Output the (x, y) coordinate of the center of the cell containing the given text.  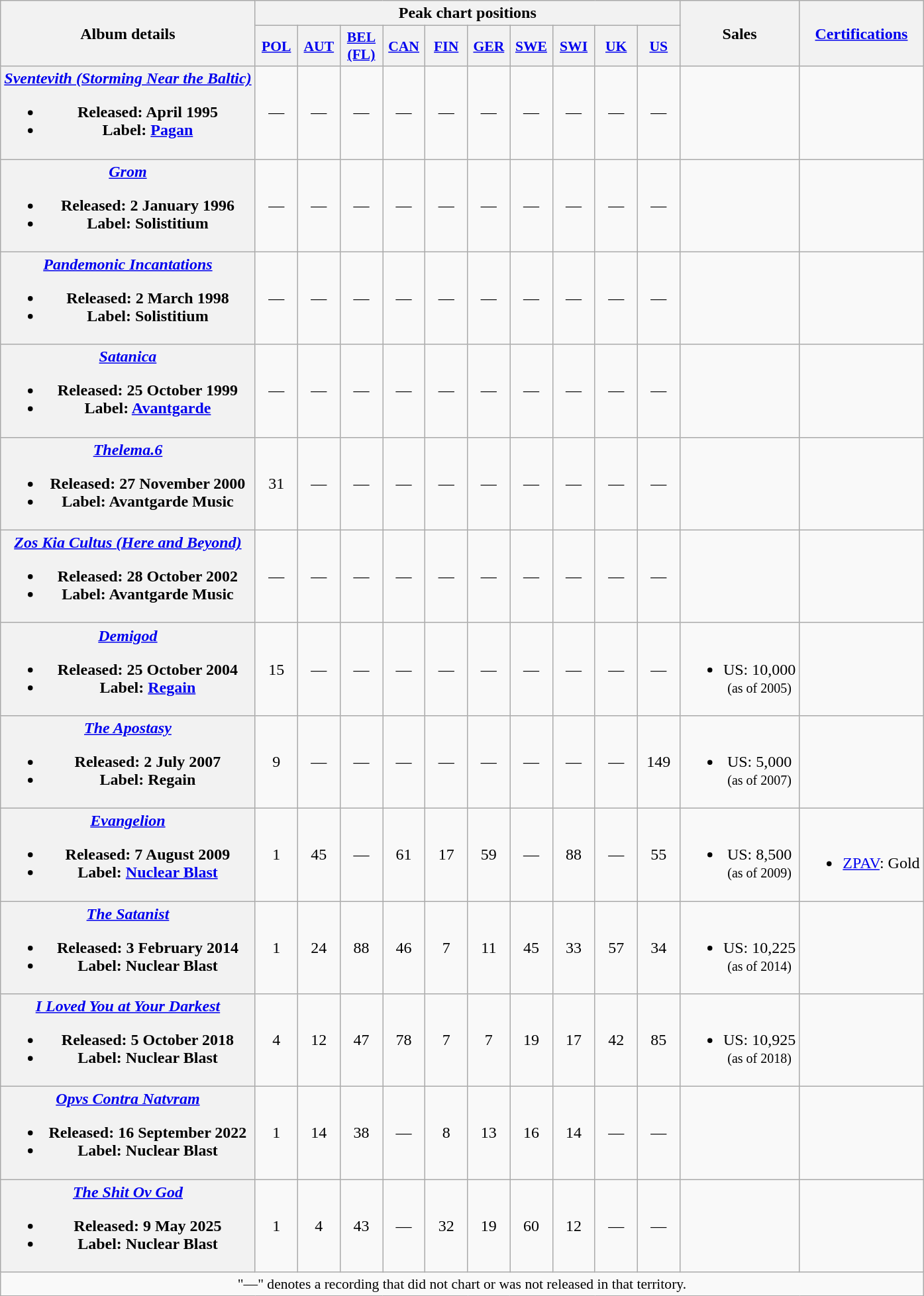
43 (361, 1226)
11 (489, 947)
US: 8,500(as of 2009) (739, 854)
US: 10,225(as of 2014) (739, 947)
8 (446, 1133)
SWI (574, 46)
16 (531, 1133)
FIN (446, 46)
55 (658, 854)
UK (616, 46)
DemigodReleased: 25 October 2004Label: Regain (128, 669)
59 (489, 854)
AUT (319, 46)
BEL(FL) (361, 46)
33 (574, 947)
Peak chart positions (468, 13)
GromReleased: 2 January 1996Label: Solistitium (128, 205)
85 (658, 1040)
34 (658, 947)
31 (276, 483)
The SatanistReleased: 3 February 2014Label: Nuclear Blast (128, 947)
SatanicaReleased: 25 October 1999Label: Avantgarde (128, 391)
"—" denotes a recording that did not chart or was not released in that territory. (462, 1284)
24 (319, 947)
149 (658, 762)
EvangelionReleased: 7 August 2009Label: Nuclear Blast (128, 854)
78 (404, 1040)
42 (616, 1040)
61 (404, 854)
Zos Kia Cultus (Here and Beyond)Released: 28 October 2002Label: Avantgarde Music (128, 576)
Certifications (861, 33)
US (658, 46)
46 (404, 947)
SWE (531, 46)
The Shit Ov GodReleased: 9 May 2025Label: Nuclear Blast (128, 1226)
US: 5,000(as of 2007) (739, 762)
60 (531, 1226)
Pandemonic IncantationsReleased: 2 March 1998Label: Solistitium (128, 298)
32 (446, 1226)
Album details (128, 33)
ZPAV: Gold (861, 854)
Thelema.6Released: 27 November 2000Label: Avantgarde Music (128, 483)
POL (276, 46)
CAN (404, 46)
US: 10,000(as of 2005) (739, 669)
Opvs Contra NatvramReleased: 16 September 2022Label: Nuclear Blast (128, 1133)
47 (361, 1040)
9 (276, 762)
57 (616, 947)
15 (276, 669)
GER (489, 46)
The ApostasyReleased: 2 July 2007Label: Regain (128, 762)
Sales (739, 33)
I Loved You at Your DarkestReleased: 5 October 2018Label: Nuclear Blast (128, 1040)
13 (489, 1133)
US: 10,925(as of 2018) (739, 1040)
Sventevith (Storming Near the Baltic)Released: April 1995Label: Pagan (128, 113)
38 (361, 1133)
